For the text-containing cell, return its midpoint in [x, y] coordinate format. 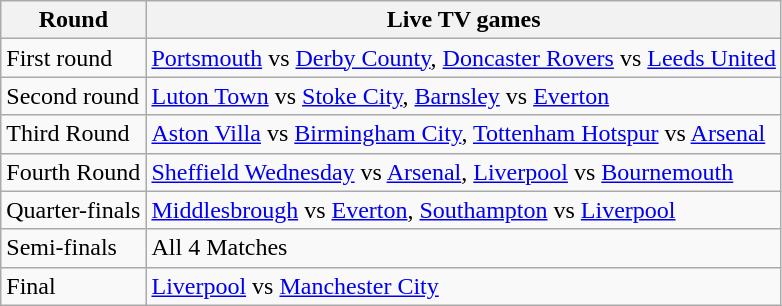
Aston Villa vs Birmingham City, Tottenham Hotspur vs Arsenal [464, 134]
Portsmouth vs Derby County, Doncaster Rovers vs Leeds United [464, 58]
Middlesbrough vs Everton, Southampton vs Liverpool [464, 210]
Fourth Round [74, 172]
Live TV games [464, 20]
All 4 Matches [464, 248]
Luton Town vs Stoke City, Barnsley vs Everton [464, 96]
Semi-finals [74, 248]
Third Round [74, 134]
First round [74, 58]
Sheffield Wednesday vs Arsenal, Liverpool vs Bournemouth [464, 172]
Round [74, 20]
Second round [74, 96]
Liverpool vs Manchester City [464, 286]
Final [74, 286]
Quarter-finals [74, 210]
